Provide the [x, y] coordinate of the cell's center where the given text is located.  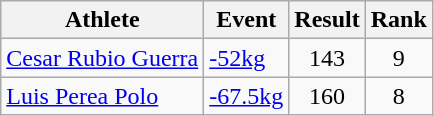
Athlete [102, 20]
8 [398, 96]
Luis Perea Polo [102, 96]
143 [327, 58]
160 [327, 96]
Cesar Rubio Guerra [102, 58]
Rank [398, 20]
9 [398, 58]
Result [327, 20]
-67.5kg [246, 96]
Event [246, 20]
-52kg [246, 58]
